Scan for the cell matching the given text and deliver its [X, Y] coordinate at center. 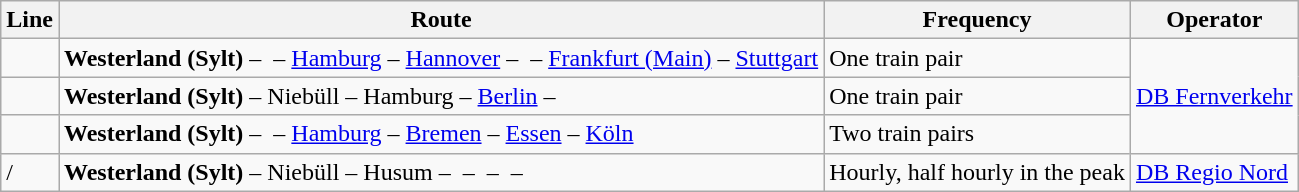
Westerland (Sylt) – – Hamburg – Hannover – – Frankfurt (Main) – Stuttgart [440, 58]
Operator [1214, 20]
Route [440, 20]
Westerland (Sylt) – Niebüll – Hamburg – Berlin – [440, 96]
DB Fernverkehr [1214, 96]
Frequency [978, 20]
Hourly, half hourly in the peak [978, 172]
/ [30, 172]
Westerland (Sylt) – – Hamburg – Bremen – Essen – Köln [440, 134]
DB Regio Nord [1214, 172]
Westerland (Sylt) – Niebüll – Husum – – – – [440, 172]
Line [30, 20]
Two train pairs [978, 134]
